Detect which cell encompasses the target text, then output its [X, Y] center coordinate. 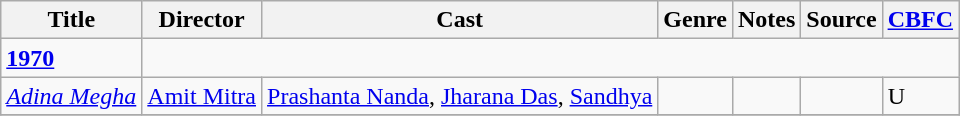
Director [202, 20]
1970 [72, 58]
Genre [696, 20]
Prashanta Nanda, Jharana Das, Sandhya [460, 96]
Amit Mitra [202, 96]
CBFC [920, 20]
Title [72, 20]
U [920, 96]
Cast [460, 20]
Source [842, 20]
Adina Megha [72, 96]
Notes [766, 20]
